For the text-containing cell, return its midpoint in (X, Y) coordinate format. 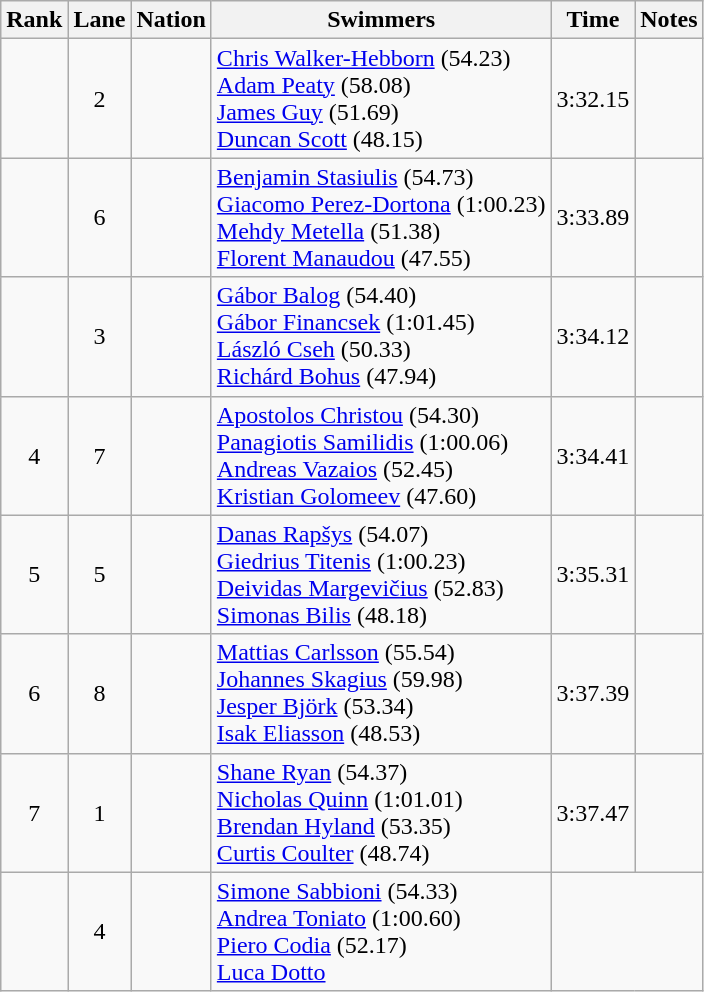
3:32.15 (593, 98)
Rank (34, 20)
Shane Ryan (54.37)Nicholas Quinn (1:01.01)Brendan Hyland (53.35)Curtis Coulter (48.74) (381, 812)
3:34.41 (593, 456)
2 (100, 98)
Apostolos Christou (54.30)Panagiotis Samilidis (1:00.06)Andreas Vazaios (52.45)Kristian Golomeev (47.60) (381, 456)
Lane (100, 20)
Danas Rapšys (54.07)Giedrius Titenis (1:00.23)Deividas Margevičius (52.83)Simonas Bilis (48.18) (381, 574)
3:35.31 (593, 574)
3:34.12 (593, 336)
Simone Sabbioni (54.33)Andrea Toniato (1:00.60)Piero Codia (52.17)Luca Dotto (381, 932)
Time (593, 20)
Gábor Balog (54.40)Gábor Financsek (1:01.45)László Cseh (50.33)Richárd Bohus (47.94) (381, 336)
Swimmers (381, 20)
Notes (669, 20)
3 (100, 336)
Mattias Carlsson (55.54)Johannes Skagius (59.98)Jesper Björk (53.34)Isak Eliasson (48.53) (381, 694)
Benjamin Stasiulis (54.73)Giacomo Perez-Dortona (1:00.23)Mehdy Metella (51.38)Florent Manaudou (47.55) (381, 218)
3:33.89 (593, 218)
8 (100, 694)
1 (100, 812)
3:37.47 (593, 812)
3:37.39 (593, 694)
Nation (171, 20)
Chris Walker-Hebborn (54.23)Adam Peaty (58.08)James Guy (51.69)Duncan Scott (48.15) (381, 98)
